Identify which cell holds the provided text, then report its [x, y] central coordinate. 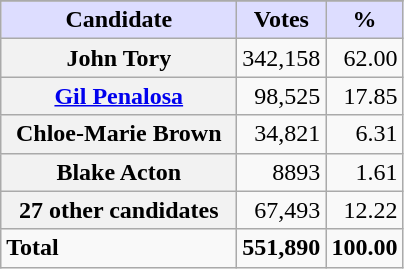
12.22 [364, 210]
34,821 [282, 134]
Blake Acton [119, 172]
8893 [282, 172]
John Tory [119, 58]
Chloe-Marie Brown [119, 134]
98,525 [282, 96]
Votes [282, 20]
17.85 [364, 96]
1.61 [364, 172]
6.31 [364, 134]
Candidate [119, 20]
Total [119, 248]
342,158 [282, 58]
551,890 [282, 248]
27 other candidates [119, 210]
Gil Penalosa [119, 96]
62.00 [364, 58]
67,493 [282, 210]
100.00 [364, 248]
% [364, 20]
